From the cell containing the given text, extract its center point as (x, y) coordinate. 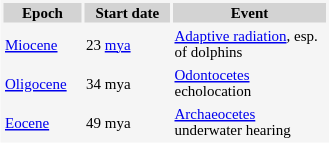
Event (250, 13)
Epoch (43, 13)
23 mya (127, 44)
34 mya (127, 82)
49 mya (127, 122)
Oligocene (43, 82)
Adaptive radiation, esp. of dolphins (250, 44)
Odontocetes echolocation (250, 82)
Eocene (43, 122)
Archaeocetes underwater hearing (250, 122)
Miocene (43, 44)
Start date (127, 13)
